Determine the (X, Y) coordinate at the center of the cell enclosing the given text.  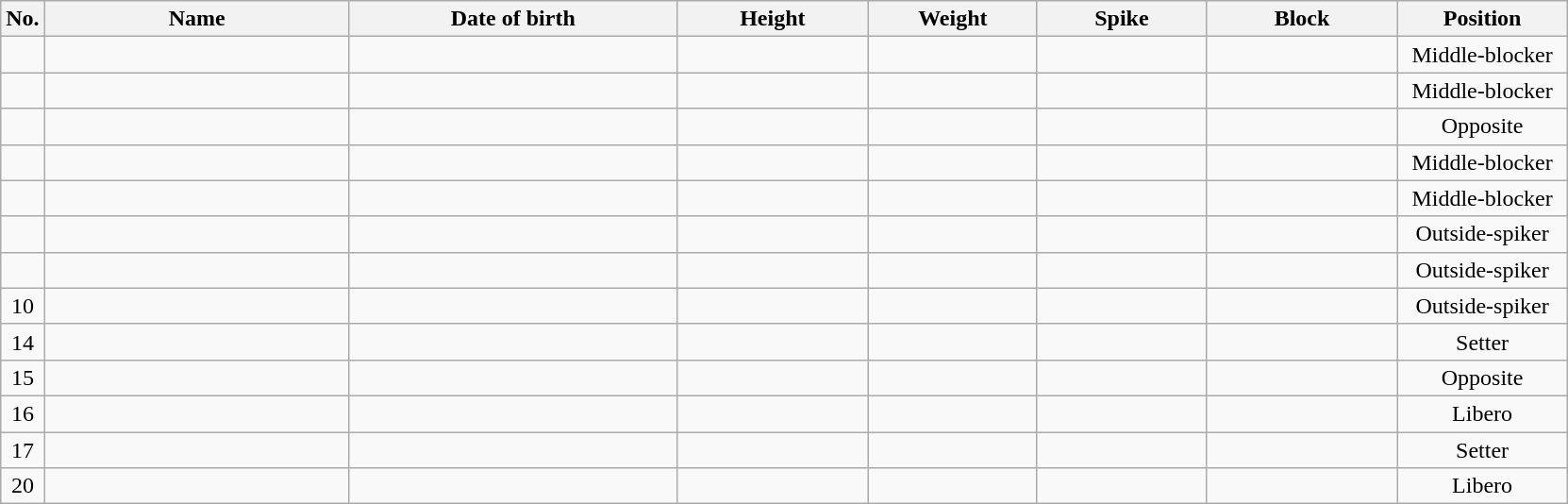
Position (1483, 19)
Weight (953, 19)
Height (772, 19)
17 (23, 450)
15 (23, 378)
No. (23, 19)
14 (23, 342)
20 (23, 486)
Name (196, 19)
Spike (1121, 19)
Block (1302, 19)
Date of birth (513, 19)
10 (23, 306)
16 (23, 413)
